Provide the (X, Y) coordinate of the cell's center where the given text is located.  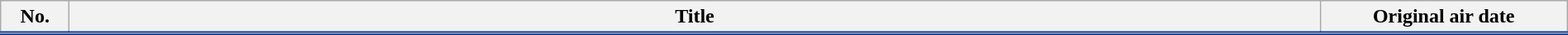
Title (695, 17)
Original air date (1444, 17)
No. (35, 17)
